Detect which cell encompasses the target text, then output its (X, Y) center coordinate. 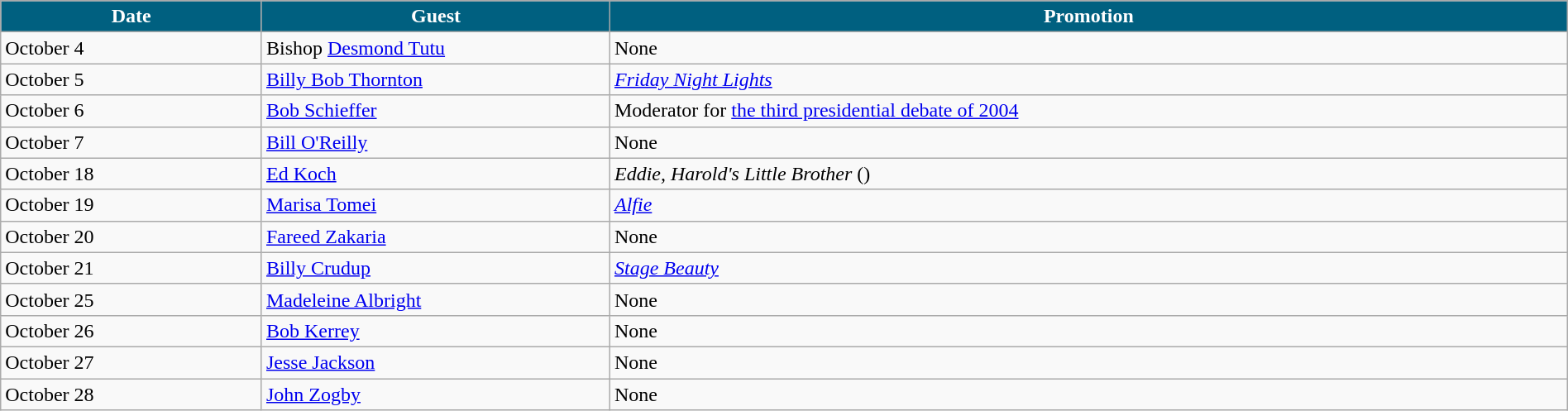
Friday Night Lights (1088, 79)
Marisa Tomei (435, 205)
Bishop Desmond Tutu (435, 48)
Billy Bob Thornton (435, 79)
Madeleine Albright (435, 299)
Alfie (1088, 205)
October 20 (131, 237)
John Zogby (435, 394)
Bob Schieffer (435, 111)
Date (131, 17)
October 4 (131, 48)
October 5 (131, 79)
Fareed Zakaria (435, 237)
Bill O'Reilly (435, 142)
Billy Crudup (435, 268)
Jesse Jackson (435, 362)
October 19 (131, 205)
October 25 (131, 299)
Eddie, Harold's Little Brother () (1088, 174)
Moderator for the third presidential debate of 2004 (1088, 111)
October 27 (131, 362)
Bob Kerrey (435, 331)
October 7 (131, 142)
Ed Koch (435, 174)
October 28 (131, 394)
October 6 (131, 111)
Guest (435, 17)
October 26 (131, 331)
Promotion (1088, 17)
October 18 (131, 174)
Stage Beauty (1088, 268)
October 21 (131, 268)
